For the text-containing cell, return its midpoint in (x, y) coordinate format. 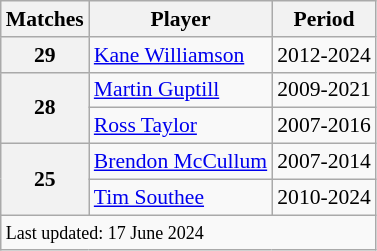
2009-2021 (324, 90)
Brendon McCullum (180, 162)
2007-2014 (324, 162)
25 (45, 180)
Tim Southee (180, 197)
Player (180, 19)
Matches (45, 19)
Period (324, 19)
28 (45, 108)
2010-2024 (324, 197)
29 (45, 55)
2012-2024 (324, 55)
Martin Guptill (180, 90)
Kane Williamson (180, 55)
Last updated: 17 June 2024 (188, 233)
Ross Taylor (180, 126)
2007-2016 (324, 126)
